Pinpoint the cell where the given text exists, returning its [X, Y] midpoint coordinate. 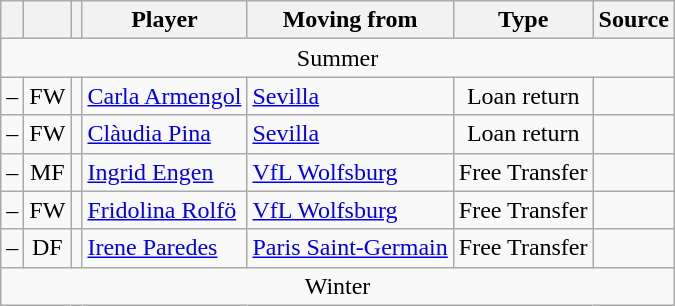
DF [48, 248]
Carla Armengol [164, 96]
Ingrid Engen [164, 172]
Source [634, 20]
Player [164, 20]
Moving from [350, 20]
Irene Paredes [164, 248]
Summer [338, 58]
Clàudia Pina [164, 134]
MF [48, 172]
Winter [338, 286]
Paris Saint-Germain [350, 248]
Type [523, 20]
Fridolina Rolfö [164, 210]
